Determine the (x, y) coordinate at the center of the cell enclosing the given text.  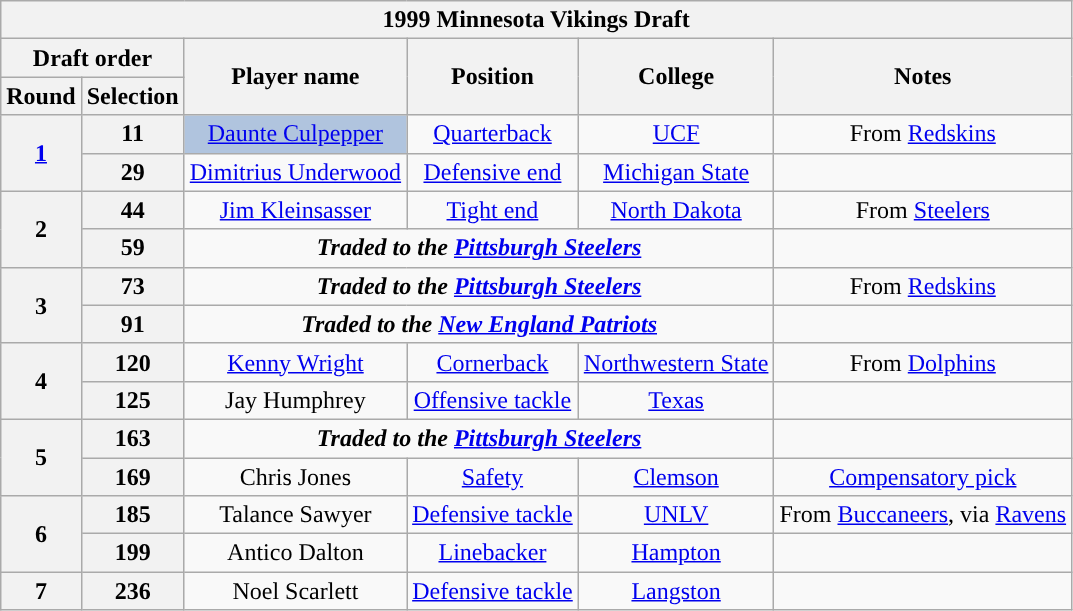
1 (41, 153)
Compensatory pick (923, 477)
11 (132, 134)
Round (41, 96)
Daunte Culpepper (295, 134)
Selection (132, 96)
Hampton (676, 553)
125 (132, 400)
Northwestern State (676, 362)
Antico Dalton (295, 553)
Linebacker (493, 553)
73 (132, 286)
Chris Jones (295, 477)
Kenny Wright (295, 362)
Noel Scarlett (295, 591)
UNLV (676, 515)
UCF (676, 134)
College (676, 77)
From Buccaneers, via Ravens (923, 515)
44 (132, 210)
3 (41, 305)
163 (132, 438)
Notes (923, 77)
Texas (676, 400)
Cornerback (493, 362)
Safety (493, 477)
Offensive tackle (493, 400)
120 (132, 362)
Player name (295, 77)
1999 Minnesota Vikings Draft (536, 20)
Quarterback (493, 134)
59 (132, 248)
Traded to the New England Patriots (479, 324)
5 (41, 457)
Jay Humphrey (295, 400)
Langston (676, 591)
North Dakota (676, 210)
Clemson (676, 477)
Talance Sawyer (295, 515)
91 (132, 324)
Position (493, 77)
185 (132, 515)
Tight end (493, 210)
From Dolphins (923, 362)
Defensive end (493, 172)
Jim Kleinsasser (295, 210)
6 (41, 534)
169 (132, 477)
7 (41, 591)
Dimitrius Underwood (295, 172)
From Steelers (923, 210)
Michigan State (676, 172)
2 (41, 229)
29 (132, 172)
199 (132, 553)
4 (41, 381)
Draft order (92, 58)
236 (132, 591)
